Extract the [x, y] coordinate from the center of the cell holding the provided text.  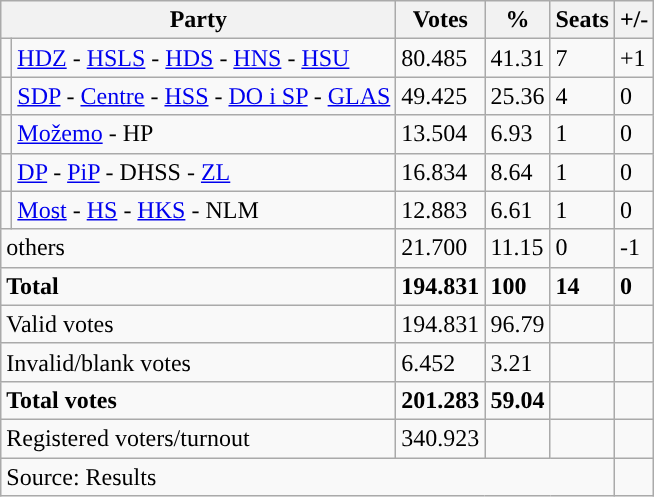
340.923 [440, 438]
Most - HS - HKS - NLM [204, 210]
Party [198, 20]
SDP - Centre - HSS - DO i SP - GLAS [204, 96]
8.64 [518, 172]
Seats [582, 20]
4 [582, 96]
59.04 [518, 400]
3.21 [518, 362]
49.425 [440, 96]
100 [518, 286]
Valid votes [198, 324]
+/- [634, 20]
41.31 [518, 58]
21.700 [440, 248]
201.283 [440, 400]
% [518, 20]
14 [582, 286]
80.485 [440, 58]
DP - PiP - DHSS - ZL [204, 172]
Total votes [198, 400]
Votes [440, 20]
HDZ - HSLS - HDS - HNS - HSU [204, 58]
Total [198, 286]
7 [582, 58]
25.36 [518, 96]
Source: Results [308, 477]
others [198, 248]
11.15 [518, 248]
6.452 [440, 362]
16.834 [440, 172]
Invalid/blank votes [198, 362]
+1 [634, 58]
Registered voters/turnout [198, 438]
12.883 [440, 210]
6.61 [518, 210]
-1 [634, 248]
Možemo - HP [204, 134]
96.79 [518, 324]
13.504 [440, 134]
6.93 [518, 134]
